Extract the (X, Y) coordinate from the center of the cell holding the provided text.  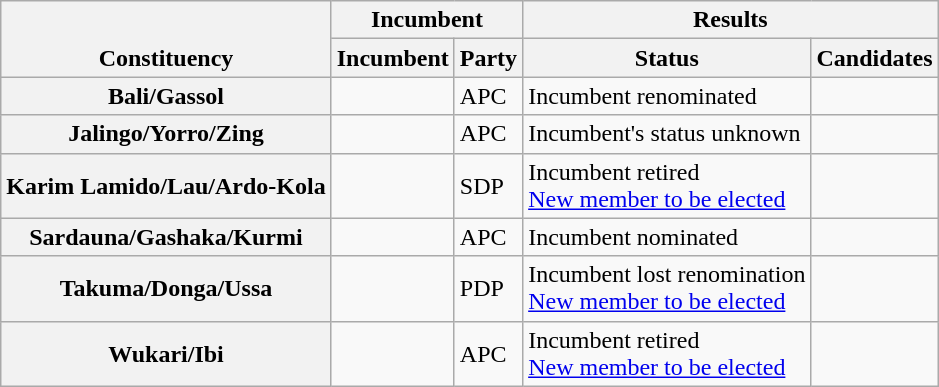
Incumbent nominated (667, 237)
Incumbent renominated (667, 96)
Party (488, 58)
Bali/Gassol (166, 96)
Sardauna/Gashaka/Kurmi (166, 237)
Results (730, 20)
SDP (488, 186)
Wukari/Ibi (166, 354)
Status (667, 58)
Takuma/Donga/Ussa (166, 288)
Incumbent's status unknown (667, 134)
PDP (488, 288)
Karim Lamido/Lau/Ardo-Kola (166, 186)
Constituency (166, 39)
Incumbent lost renominationNew member to be elected (667, 288)
Jalingo/Yorro/Zing (166, 134)
Candidates (874, 58)
